Return the (x, y) coordinate for the center point of the cell that contains the specified text.  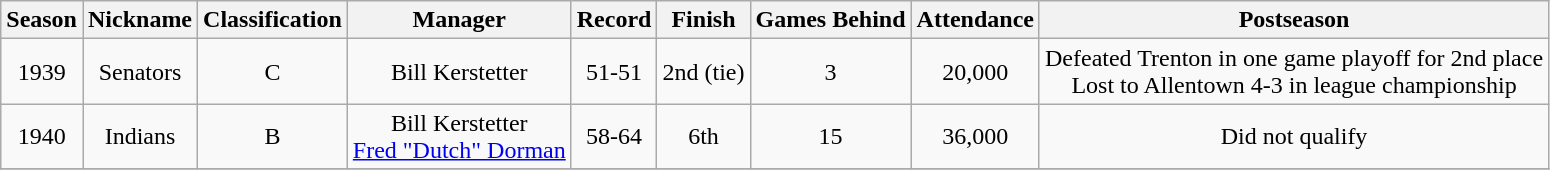
Did not qualify (1294, 136)
15 (830, 136)
Record (614, 20)
Finish (704, 20)
Indians (140, 136)
6th (704, 136)
C (273, 72)
20,000 (975, 72)
Games Behind (830, 20)
Defeated Trenton in one game playoff for 2nd place Lost to Allentown 4-3 in league championship (1294, 72)
Postseason (1294, 20)
Classification (273, 20)
3 (830, 72)
Manager (459, 20)
1939 (42, 72)
51-51 (614, 72)
36,000 (975, 136)
Attendance (975, 20)
58-64 (614, 136)
Season (42, 20)
B (273, 136)
Senators (140, 72)
2nd (tie) (704, 72)
Bill Kerstetter (459, 72)
Nickname (140, 20)
1940 (42, 136)
Bill Kerstetter Fred "Dutch" Dorman (459, 136)
